Scan for the cell matching the given text and deliver its [x, y] coordinate at center. 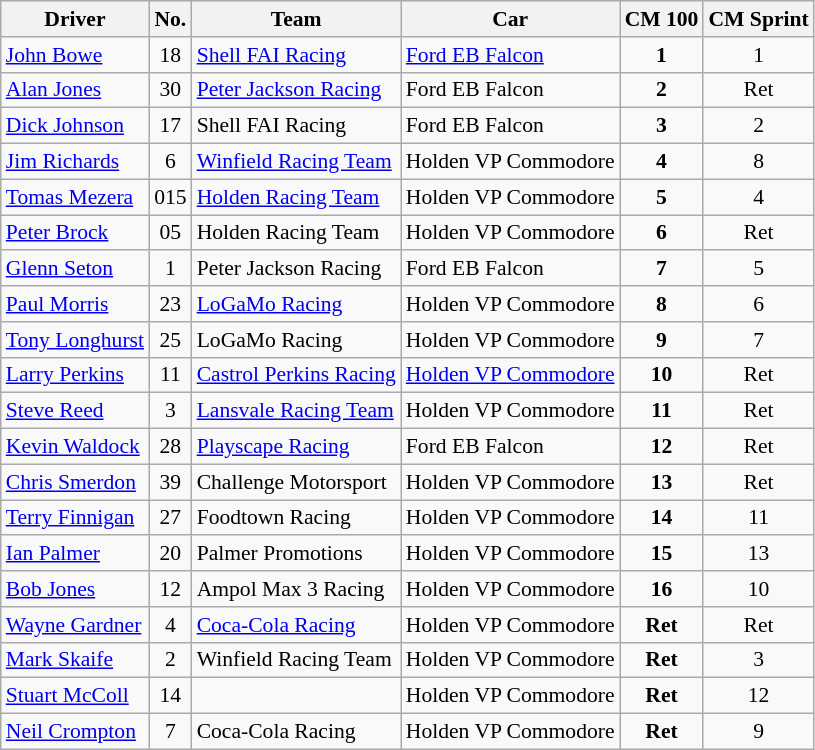
25 [170, 340]
20 [170, 554]
Mark Skaife [75, 660]
Chris Smerdon [75, 482]
Alan Jones [75, 90]
Steve Reed [75, 411]
Bob Jones [75, 589]
Tony Longhurst [75, 340]
Neil Crompton [75, 732]
Car [510, 19]
CM 100 [662, 19]
Stuart McColl [75, 696]
30 [170, 90]
Paul Morris [75, 304]
Dick Johnson [75, 126]
17 [170, 126]
Ampol Max 3 Racing [296, 589]
23 [170, 304]
16 [662, 589]
Kevin Waldock [75, 447]
John Bowe [75, 55]
27 [170, 518]
15 [662, 554]
Peter Brock [75, 233]
Lansvale Racing Team [296, 411]
Terry Finnigan [75, 518]
015 [170, 197]
Team [296, 19]
Glenn Seton [75, 269]
No. [170, 19]
Tomas Mezera [75, 197]
Palmer Promotions [296, 554]
39 [170, 482]
28 [170, 447]
Challenge Motorsport [296, 482]
CM Sprint [758, 19]
Driver [75, 19]
18 [170, 55]
Castrol Perkins Racing [296, 375]
Jim Richards [75, 162]
05 [170, 233]
Playscape Racing [296, 447]
Larry Perkins [75, 375]
Ian Palmer [75, 554]
Wayne Gardner [75, 625]
Foodtown Racing [296, 518]
